Pinpoint the cell where the given text exists, returning its [x, y] midpoint coordinate. 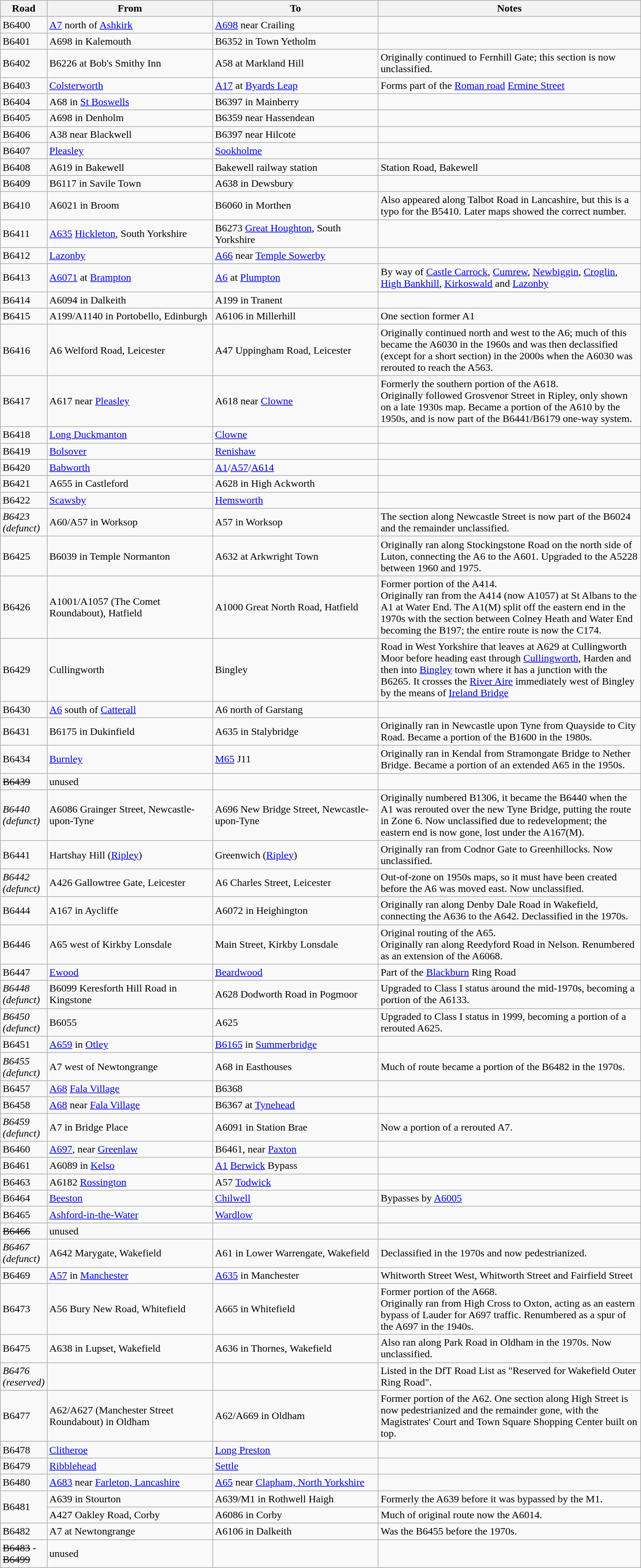
A659 in Otley [130, 1044]
Bypasses by A6005 [510, 1198]
A199/A1140 in Portobello, Edinburgh [130, 316]
B6352 in Town Yetholm [296, 41]
Sookholme [296, 151]
B6426 [24, 607]
Part of the Blackburn Ring Road [510, 972]
Whitworth Street West, Whitworth Street and Fairfield Street [510, 1275]
Out-of-zone on 1950s maps, so it must have been created before the A6 was moved east. Now unclassified. [510, 883]
B6440 (defunct) [24, 816]
A6106 in Dalkeith [296, 1532]
B6464 [24, 1198]
B6469 [24, 1275]
B6412 [24, 256]
A62/A669 in Oldham [296, 1416]
Burnley [130, 760]
B6416 [24, 350]
Listed in the DfT Road List as "Reserved for Wakefield Outer Ring Road". [510, 1376]
B6402 [24, 64]
A199 in Tranent [296, 300]
B6359 near Hassendean [296, 118]
A625 [296, 1022]
A57 in Manchester [130, 1275]
A1001/A1057 (The Comet Roundabout), Hatfield [130, 607]
A639/M1 in Rothwell Haigh [296, 1498]
Greenwich (Ripley) [296, 855]
Hemsworth [296, 500]
B6483 - B6499 [24, 1554]
A638 in Lupset, Wakefield [130, 1349]
B6434 [24, 760]
A57 in Worksop [296, 522]
A6106 in Millerhill [296, 316]
B6117 in Savile Town [130, 183]
Cullingworth [130, 670]
A642 Marygate, Wakefield [130, 1253]
B6401 [24, 41]
B6448 (defunct) [24, 994]
Much of original route now the A6014. [510, 1515]
Main Street, Kirkby Lonsdale [296, 944]
Beardwood [296, 972]
From [130, 9]
One section former A1 [510, 316]
B6463 [24, 1182]
B6482 [24, 1532]
B6165 in Summerbridge [296, 1044]
Ewood [130, 972]
A632 at Arkwright Town [296, 556]
A57 Todwick [296, 1182]
A636 in Thornes, Wakefield [296, 1349]
A6182 Rossington [130, 1182]
A635 in Stalybridge [296, 731]
Hartshay Hill (Ripley) [130, 855]
Road [24, 9]
A1/A57/A614 [296, 467]
B6442 (defunct) [24, 883]
A6094 in Dalkeith [130, 300]
B6477 [24, 1416]
B6431 [24, 731]
B6397 in Mainberry [296, 102]
B6423 (defunct) [24, 522]
Long Duckmanton [130, 435]
B6039 in Temple Normanton [130, 556]
B6457 [24, 1089]
Declassified in the 1970s and now pedestrianized. [510, 1253]
Much of route became a portion of the B6482 in the 1970s. [510, 1066]
A68 Fala Village [130, 1089]
Notes [510, 9]
B6411 [24, 234]
A6086 Grainger Street, Newcastle-upon-Tyne [130, 816]
A6 Welford Road, Leicester [130, 350]
B6175 in Dukinfield [130, 731]
A68 near Fala Village [130, 1105]
B6413 [24, 278]
Was the B6455 before the 1970s. [510, 1532]
A17 at Byards Leap [296, 85]
A68 in Easthouses [296, 1066]
A698 near Crailing [296, 25]
A427 Oakley Road, Corby [130, 1515]
B6406 [24, 134]
A683 near Farleton, Lancashire [130, 1482]
A655 in Castleford [130, 484]
B6467 (defunct) [24, 1253]
Upgraded to Class I status around the mid-1970s, becoming a portion of the A6133. [510, 994]
A426 Gallowtree Gate, Leicester [130, 883]
Forms part of the Roman road Ermine Street [510, 85]
A638 in Dewsbury [296, 183]
Settle [296, 1466]
A696 New Bridge Street, Newcastle-upon-Tyne [296, 816]
Formerly the A639 before it was bypassed by the M1. [510, 1498]
B6407 [24, 151]
A65 west of Kirkby Lonsdale [130, 944]
A628 in High Ackworth [296, 484]
Scawsby [130, 500]
A639 in Stourton [130, 1498]
Beeston [130, 1198]
Ashford-in-the-Water [130, 1215]
B6408 [24, 167]
B6418 [24, 435]
A6089 in Kelso [130, 1166]
B6417 [24, 401]
Clitheroe [130, 1450]
A7 north of Ashkirk [130, 25]
Upgraded to Class I status in 1999, becoming a portion of a rerouted A625. [510, 1022]
Originally ran from Codnor Gate to Greenhillocks. Now unclassified. [510, 855]
B6400 [24, 25]
Originally ran in Newcastle upon Tyne from Quayside to City Road. Became a portion of the B1600 in the 1980s. [510, 731]
Babworth [130, 467]
A60/A57 in Worksop [130, 522]
B6476 (reserved) [24, 1376]
B6479 [24, 1466]
Colsterworth [130, 85]
To [296, 9]
A6072 in Heighington [296, 911]
B6455 (defunct) [24, 1066]
B6466 [24, 1231]
B6461 [24, 1166]
Original routing of the A65.Originally ran along Reedyford Road in Nelson. Renumbered as an extension of the A6068. [510, 944]
B6481 [24, 1507]
A6086 in Corby [296, 1515]
B6460 [24, 1149]
B6415 [24, 316]
Originally ran along Stockingstone Road on the north side of Luton, connecting the A6 to the A601. Upgraded to the A5228 between 1960 and 1975. [510, 556]
B6367 at Tynehead [296, 1105]
A7 west of Newtongrange [130, 1066]
A698 in Denholm [130, 118]
B6475 [24, 1349]
A68 in St Boswells [130, 102]
B6419 [24, 451]
B6422 [24, 500]
B6368 [296, 1089]
A58 at Markland Hill [296, 64]
B6480 [24, 1482]
B6430 [24, 710]
B6458 [24, 1105]
A618 near Clowne [296, 401]
B6404 [24, 102]
A6091 in Station Brae [296, 1127]
Also ran along Park Road in Oldham in the 1970s. Now unclassified. [510, 1349]
A47 Uppingham Road, Leicester [296, 350]
Renishaw [296, 451]
B6450 (defunct) [24, 1022]
A1000 Great North Road, Hatfield [296, 607]
B6478 [24, 1450]
A698 in Kalemouth [130, 41]
B6439 [24, 782]
B6451 [24, 1044]
M65 J11 [296, 760]
Originally ran in Kendal from Stramongate Bridge to Nether Bridge. Became a portion of an extended A65 in the 1950s. [510, 760]
B6055 [130, 1022]
A6 Charles Street, Leicester [296, 883]
A635 in Manchester [296, 1275]
B6099 Keresforth Hill Road in Kingstone [130, 994]
A7 at Newtongrange [130, 1532]
B6060 in Morthen [296, 205]
The section along Newcastle Street is now part of the B6024 and the remainder unclassified. [510, 522]
Bingley [296, 670]
B6461, near Paxton [296, 1149]
Station Road, Bakewell [510, 167]
Bakewell railway station [296, 167]
B6473 [24, 1309]
B6403 [24, 85]
A635 Hickleton, South Yorkshire [130, 234]
A61 in Lower Warrengate, Wakefield [296, 1253]
B6447 [24, 972]
B6425 [24, 556]
B6420 [24, 467]
Also appeared along Talbot Road in Lancashire, but this is a typo for the B5410. Later maps showed the correct number. [510, 205]
B6465 [24, 1215]
By way of Castle Carrock, Cumrew, Newbiggin, Croglin, High Bankhill, Kirkoswald and Lazonby [510, 278]
B6273 Great Houghton, South Yorkshire [296, 234]
A65 near Clapham, North Yorkshire [296, 1482]
A619 in Bakewell [130, 167]
B6410 [24, 205]
A1 Berwick Bypass [296, 1166]
B6429 [24, 670]
A62/A627 (Manchester Street Roundabout) in Oldham [130, 1416]
Originally ran along Denby Dale Road in Wakefield, connecting the A636 to the A642. Declassified in the 1970s. [510, 911]
Lazonby [130, 256]
A665 in Whitefield [296, 1309]
B6421 [24, 484]
A617 near Pleasley [130, 401]
A6021 in Broom [130, 205]
Wardlow [296, 1215]
B6446 [24, 944]
A628 Dodworth Road in Pogmoor [296, 994]
Long Preston [296, 1450]
A7 in Bridge Place [130, 1127]
Now a portion of a rerouted A7. [510, 1127]
B6459 (defunct) [24, 1127]
B6226 at Bob's Smithy Inn [130, 64]
A38 near Blackwell [130, 134]
A167 in Aycliffe [130, 911]
Bolsover [130, 451]
Clowne [296, 435]
Ribblehead [130, 1466]
B6405 [24, 118]
B6397 near Hilcote [296, 134]
B6441 [24, 855]
B6414 [24, 300]
B6444 [24, 911]
A66 near Temple Sowerby [296, 256]
A6071 at Brampton [130, 278]
A697, near Greenlaw [130, 1149]
Chilwell [296, 1198]
A6 south of Catterall [130, 710]
A6 at Plumpton [296, 278]
A56 Bury New Road, Whitefield [130, 1309]
B6409 [24, 183]
Pleasley [130, 151]
A6 north of Garstang [296, 710]
Originally continued to Fernhill Gate; this section is now unclassified. [510, 64]
